Identify which cell holds the provided text, then report its [x, y] central coordinate. 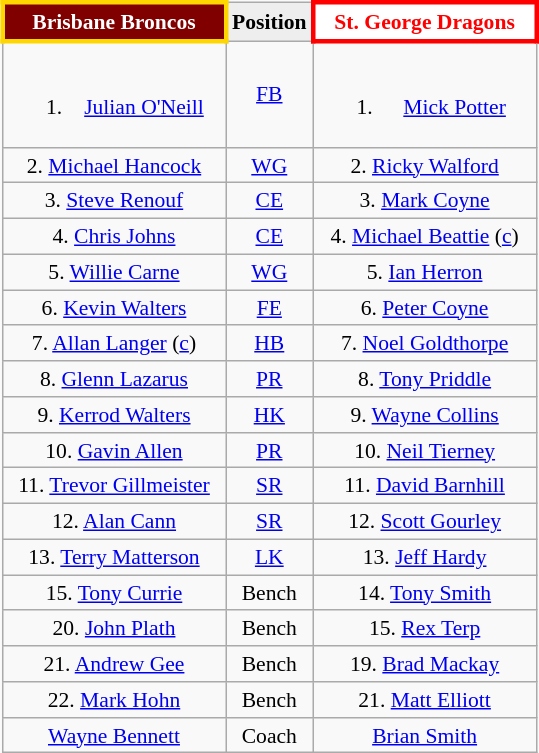
3. Mark Coyne [424, 201]
13. Terry Matterson [114, 557]
6. Peter Coyne [424, 308]
9. Kerrod Walters [114, 415]
20. John Plath [114, 628]
11. David Barnhill [424, 486]
Brian Smith [424, 735]
4. Chris Johns [114, 237]
21. Andrew Gee [114, 664]
FB [270, 94]
12. Scott Gourley [424, 522]
LK [270, 557]
Coach [270, 735]
7. Noel Goldthorpe [424, 343]
6. Kevin Walters [114, 308]
22. Mark Hohn [114, 700]
4. Michael Beattie (c) [424, 237]
7. Allan Langer (c) [114, 343]
Mick Potter [424, 94]
15. Rex Terp [424, 628]
5. Willie Carne [114, 272]
8. Tony Priddle [424, 379]
14. Tony Smith [424, 593]
Brisbane Broncos [114, 22]
19. Brad Mackay [424, 664]
St. George Dragons [424, 22]
HB [270, 343]
FE [270, 308]
9. Wayne Collins [424, 415]
11. Trevor Gillmeister [114, 486]
13. Jeff Hardy [424, 557]
15. Tony Currie [114, 593]
2. Ricky Walford [424, 165]
3. Steve Renouf [114, 201]
HK [270, 415]
Julian O'Neill [114, 94]
21. Matt Elliott [424, 700]
10. Gavin Allen [114, 450]
10. Neil Tierney [424, 450]
Position [270, 22]
8. Glenn Lazarus [114, 379]
2. Michael Hancock [114, 165]
Wayne Bennett [114, 735]
5. Ian Herron [424, 272]
12. Alan Cann [114, 522]
